Extract the (x, y) coordinate from the center of the cell holding the provided text.  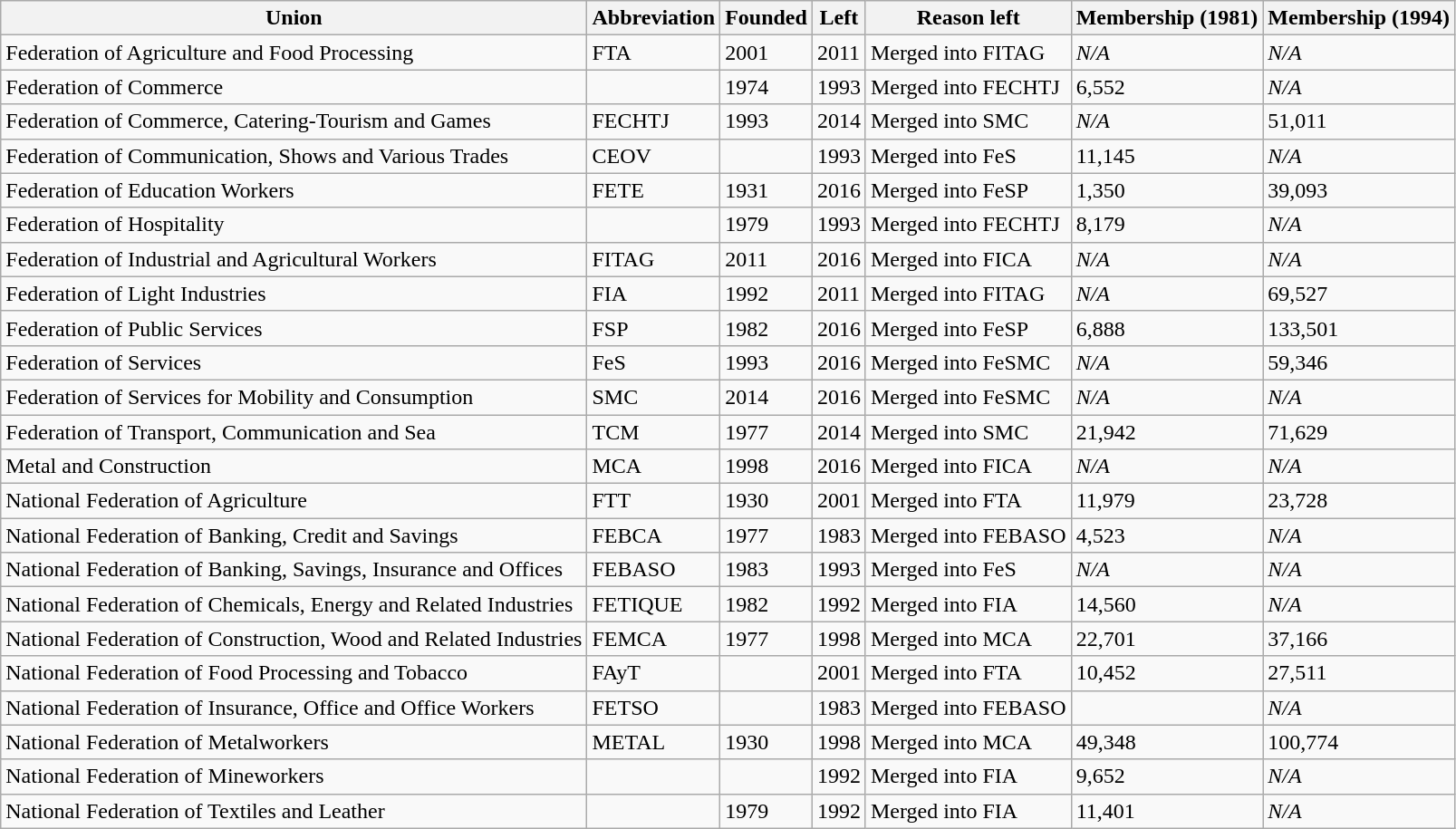
Federation of Services (294, 362)
FIA (654, 294)
SMC (654, 397)
100,774 (1359, 742)
37,166 (1359, 639)
Membership (1981) (1167, 18)
Metal and Construction (294, 467)
FeS (654, 362)
National Federation of Banking, Credit and Savings (294, 535)
CEOV (654, 156)
Federation of Industrial and Agricultural Workers (294, 259)
11,979 (1167, 501)
8,179 (1167, 225)
10,452 (1167, 673)
71,629 (1359, 432)
11,145 (1167, 156)
1931 (767, 190)
22,701 (1167, 639)
Federation of Commerce (294, 87)
9,652 (1167, 776)
Federation of Public Services (294, 328)
FITAG (654, 259)
69,527 (1359, 294)
TCM (654, 432)
4,523 (1167, 535)
Federation of Education Workers (294, 190)
1,350 (1167, 190)
Union (294, 18)
6,888 (1167, 328)
Federation of Communication, Shows and Various Trades (294, 156)
National Federation of Insurance, Office and Office Workers (294, 708)
Abbreviation (654, 18)
Federation of Hospitality (294, 225)
FEMCA (654, 639)
49,348 (1167, 742)
National Federation of Chemicals, Energy and Related Industries (294, 604)
Federation of Light Industries (294, 294)
National Federation of Banking, Savings, Insurance and Offices (294, 570)
Founded (767, 18)
39,093 (1359, 190)
MCA (654, 467)
National Federation of Metalworkers (294, 742)
FEBCA (654, 535)
14,560 (1167, 604)
National Federation of Textiles and Leather (294, 811)
1974 (767, 87)
21,942 (1167, 432)
Federation of Transport, Communication and Sea (294, 432)
Federation of Services for Mobility and Consumption (294, 397)
Federation of Commerce, Catering-Tourism and Games (294, 121)
National Federation of Mineworkers (294, 776)
27,511 (1359, 673)
Reason left (968, 18)
FAyT (654, 673)
FETSO (654, 708)
6,552 (1167, 87)
FEBASO (654, 570)
National Federation of Agriculture (294, 501)
FTT (654, 501)
FETE (654, 190)
11,401 (1167, 811)
National Federation of Construction, Wood and Related Industries (294, 639)
23,728 (1359, 501)
FECHTJ (654, 121)
133,501 (1359, 328)
Federation of Agriculture and Food Processing (294, 53)
National Federation of Food Processing and Tobacco (294, 673)
FSP (654, 328)
51,011 (1359, 121)
FTA (654, 53)
METAL (654, 742)
Membership (1994) (1359, 18)
Left (839, 18)
59,346 (1359, 362)
FETIQUE (654, 604)
